Extract the [X, Y] coordinate from the center of the cell holding the provided text.  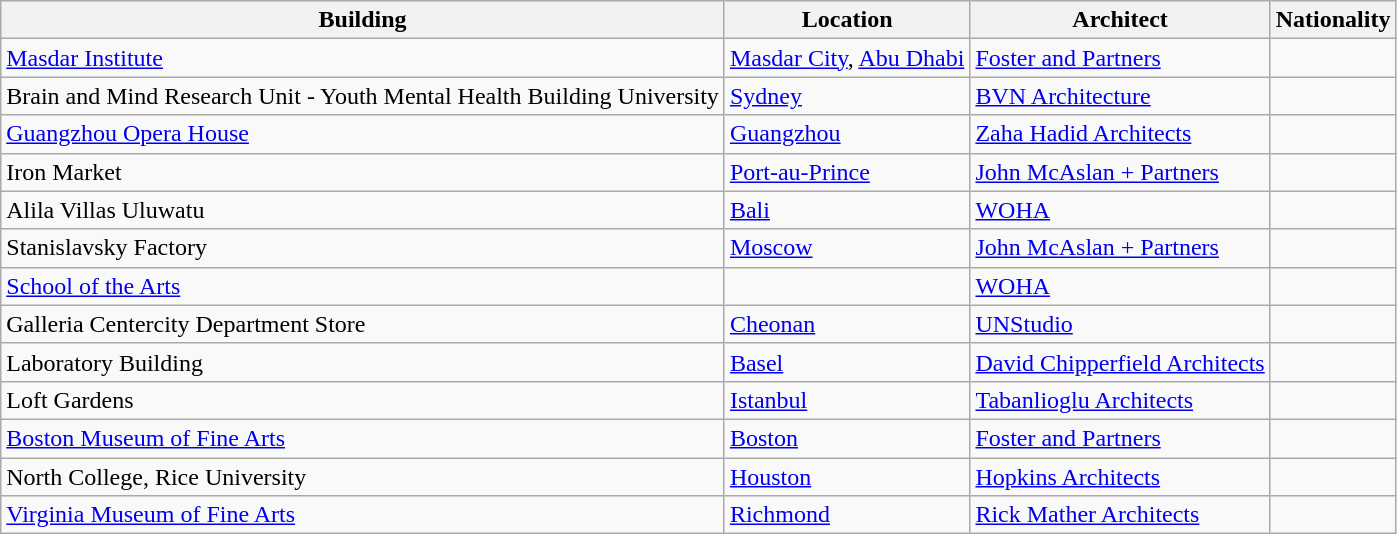
UNStudio [1120, 324]
Rick Mather Architects [1120, 515]
Location [847, 20]
Alila Villas Uluwatu [363, 210]
Architect [1120, 20]
Bali [847, 210]
BVN Architecture [1120, 96]
Sydney [847, 96]
Port-au-Prince [847, 172]
Iron Market [363, 172]
Hopkins Architects [1120, 477]
Houston [847, 477]
Loft Gardens [363, 400]
Boston [847, 438]
Building [363, 20]
Guangzhou Opera House [363, 134]
Zaha Hadid Architects [1120, 134]
Virginia Museum of Fine Arts [363, 515]
Basel [847, 362]
Tabanlioglu Architects [1120, 400]
North College, Rice University [363, 477]
Stanislavsky Factory [363, 248]
David Chipperfield Architects [1120, 362]
Istanbul [847, 400]
School of the Arts [363, 286]
Guangzhou [847, 134]
Cheonan [847, 324]
Masdar City, Abu Dhabi [847, 58]
Nationality [1333, 20]
Masdar Institute [363, 58]
Richmond [847, 515]
Boston Museum of Fine Arts [363, 438]
Laboratory Building [363, 362]
Brain and Mind Research Unit - Youth Mental Health Building University [363, 96]
Galleria Centercity Department Store [363, 324]
Moscow [847, 248]
